Detect which cell encompasses the target text, then output its [x, y] center coordinate. 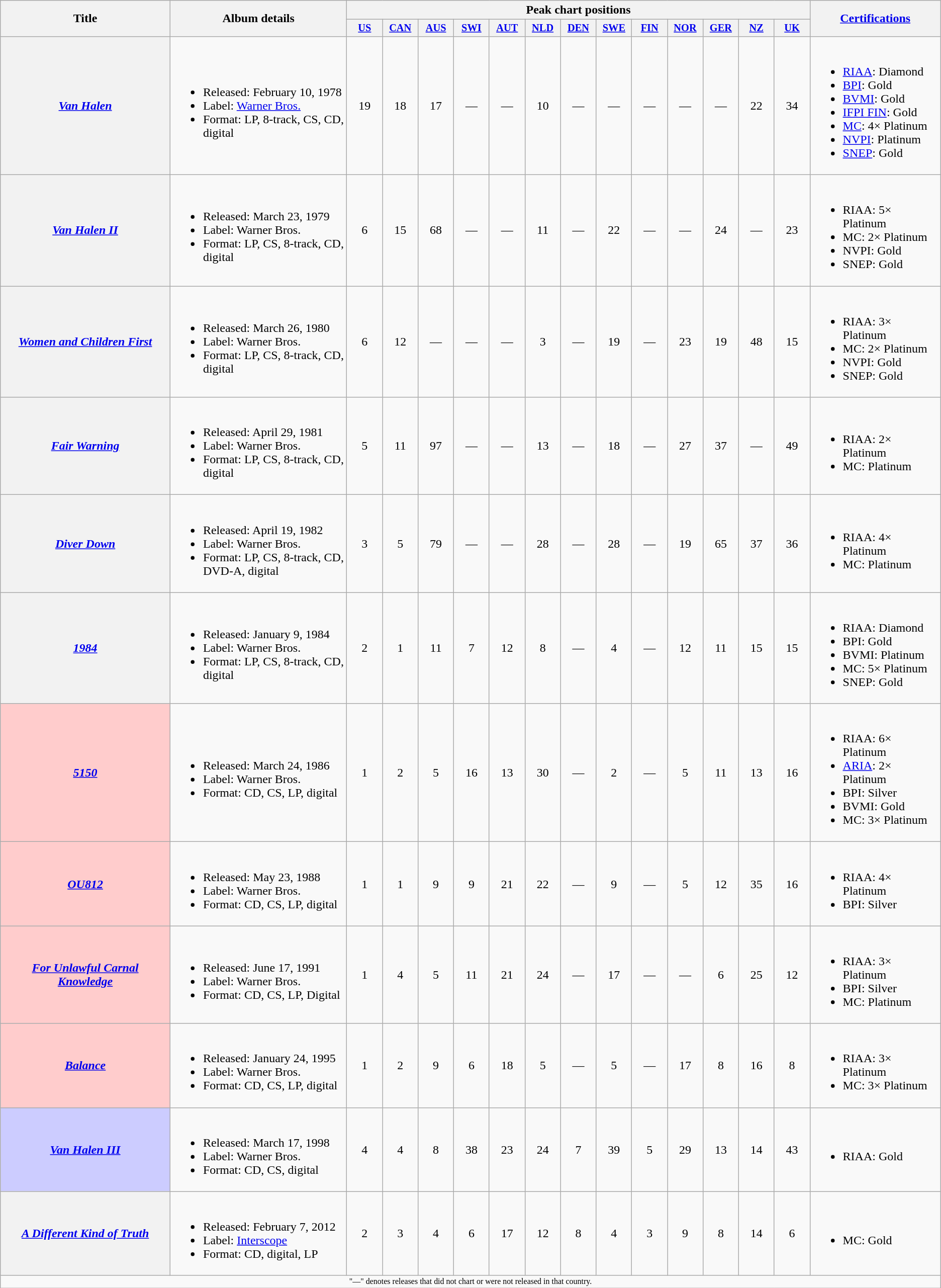
29 [686, 1150]
MC: Gold [875, 1233]
1984 [85, 648]
CAN [400, 28]
US [365, 28]
49 [792, 446]
SWE [614, 28]
65 [721, 544]
10 [543, 106]
NLD [543, 28]
Diver Down [85, 544]
RIAA: 6× PlatinumARIA: 2× PlatinumBPI: SilverBVMI: GoldMC: 3× Platinum [875, 772]
Released: February 10, 1978Label: Warner Bros.Format: LP, 8-track, CS, CD, digital [258, 106]
RIAA: 2× PlatinumMC: Platinum [875, 446]
68 [436, 230]
Certifications [875, 19]
25 [756, 975]
AUT [507, 28]
27 [686, 446]
RIAA: DiamondBPI: GoldBVMI: GoldIFPI FIN: GoldMC: 4× PlatinumNVPI: PlatinumSNEP: Gold [875, 106]
Released: May 23, 1988Label: Warner Bros.Format: CD, CS, LP, digital [258, 884]
Released: March 17, 1998Label: Warner Bros.Format: CD, CS, digital [258, 1150]
38 [472, 1150]
34 [792, 106]
Van Halen [85, 106]
Title [85, 19]
Released: June 17, 1991Label: Warner Bros.Format: CD, CS, LP, Digital [258, 975]
RIAA: DiamondBPI: GoldBVMI: PlatinumMC: 5× PlatinumSNEP: Gold [875, 648]
Released: March 23, 1979Label: Warner Bros.Format: LP, CS, 8-track, CD, digital [258, 230]
5150 [85, 772]
RIAA: 4× PlatinumMC: Platinum [875, 544]
Balance [85, 1065]
36 [792, 544]
NZ [756, 28]
"—" denotes releases that did not chart or were not released in that country. [470, 1281]
Released: March 24, 1986Label: Warner Bros.Format: CD, CS, LP, digital [258, 772]
Released: April 29, 1981Label: Warner Bros.Format: LP, CS, 8-track, CD, digital [258, 446]
Released: April 19, 1982Label: Warner Bros.Format: LP, CS, 8-track, CD, DVD-A, digital [258, 544]
Album details [258, 19]
FIN [649, 28]
AUS [436, 28]
For Unlawful Carnal Knowledge [85, 975]
RIAA: 3× PlatinumMC: 3× Platinum [875, 1065]
RIAA: 4× PlatinumBPI: Silver [875, 884]
30 [543, 772]
Released: March 26, 1980Label: Warner Bros.Format: LP, CS, 8-track, CD, digital [258, 342]
48 [756, 342]
SWI [472, 28]
Released: January 9, 1984Label: Warner Bros.Format: LP, CS, 8-track, CD, digital [258, 648]
39 [614, 1150]
A Different Kind of Truth [85, 1233]
Fair Warning [85, 446]
UK [792, 28]
Released: January 24, 1995Label: Warner Bros.Format: CD, CS, LP, digital [258, 1065]
DEN [578, 28]
43 [792, 1150]
RIAA: 5× PlatinumMC: 2× PlatinumNVPI: GoldSNEP: Gold [875, 230]
Released: February 7, 2012Label: InterscopeFormat: CD, digital, LP [258, 1233]
NOR [686, 28]
79 [436, 544]
97 [436, 446]
Peak chart positions [578, 10]
RIAA: Gold [875, 1150]
OU812 [85, 884]
Van Halen II [85, 230]
35 [756, 884]
Van Halen III [85, 1150]
GER [721, 28]
RIAA: 3× PlatinumMC: 2× PlatinumNVPI: GoldSNEP: Gold [875, 342]
RIAA: 3× PlatinumBPI: SilverMC: Platinum [875, 975]
Women and Children First [85, 342]
